Find where the given text appears and provide that cell's center as [x, y] coordinate. 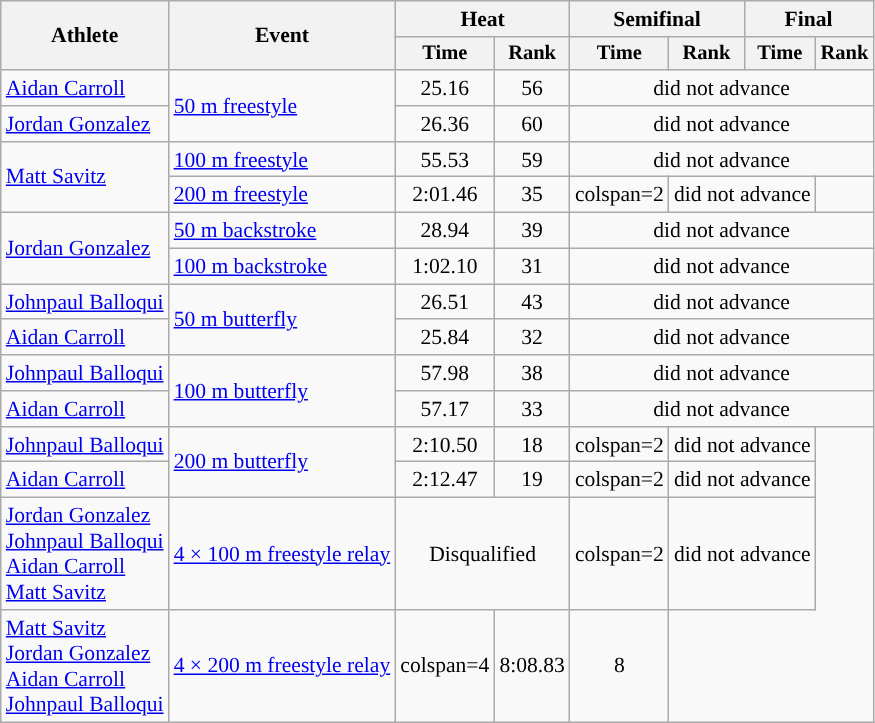
8 [620, 666]
Athlete [85, 36]
2:10.50 [444, 445]
8:08.83 [532, 666]
33 [532, 409]
Semifinal [657, 19]
26.51 [444, 302]
50 m backstroke [282, 231]
25.16 [444, 88]
100 m butterfly [282, 390]
Event [282, 36]
57.98 [444, 373]
Heat [482, 19]
Disqualified [482, 554]
Final [808, 19]
Matt SavitzJordan GonzalezAidan CarrollJohnpaul Balloqui [85, 666]
4 × 200 m freestyle relay [282, 666]
43 [532, 302]
59 [532, 160]
39 [532, 231]
26.36 [444, 124]
1:02.10 [444, 267]
25.84 [444, 338]
4 × 100 m freestyle relay [282, 554]
Jordan GonzalezJohnpaul BalloquiAidan CarrollMatt Savitz [85, 554]
60 [532, 124]
50 m freestyle [282, 106]
35 [532, 195]
100 m freestyle [282, 160]
50 m butterfly [282, 320]
18 [532, 445]
Matt Savitz [85, 178]
28.94 [444, 231]
colspan=4 [444, 666]
31 [532, 267]
19 [532, 480]
2:12.47 [444, 480]
55.53 [444, 160]
56 [532, 88]
38 [532, 373]
2:01.46 [444, 195]
57.17 [444, 409]
32 [532, 338]
100 m backstroke [282, 267]
200 m freestyle [282, 195]
200 m butterfly [282, 462]
